Identify which cell holds the provided text, then report its [x, y] central coordinate. 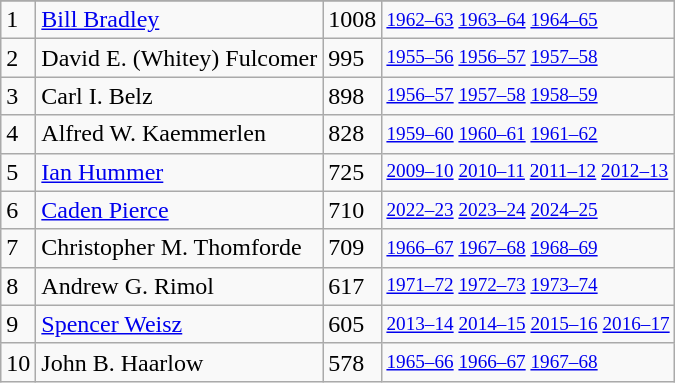
1965–66 1966–67 1967–68 [528, 362]
605 [352, 324]
1 [18, 20]
898 [352, 96]
John B. Haarlow [180, 362]
2013–14 2014–15 2015–16 2016–17 [528, 324]
Bill Bradley [180, 20]
617 [352, 286]
1966–67 1967–68 1968–69 [528, 248]
7 [18, 248]
710 [352, 210]
Alfred W. Kaemmerlen [180, 134]
Ian Hummer [180, 172]
Christopher M. Thomforde [180, 248]
5 [18, 172]
6 [18, 210]
3 [18, 96]
1959–60 1960–61 1961–62 [528, 134]
1955–56 1956–57 1957–58 [528, 58]
4 [18, 134]
995 [352, 58]
Spencer Weisz [180, 324]
9 [18, 324]
709 [352, 248]
725 [352, 172]
828 [352, 134]
Andrew G. Rimol [180, 286]
2022–23 2023–24 2024–25 [528, 210]
2009–10 2010–11 2011–12 2012–13 [528, 172]
Caden Pierce [180, 210]
2 [18, 58]
1008 [352, 20]
10 [18, 362]
David E. (Whitey) Fulcomer [180, 58]
1956–57 1957–58 1958–59 [528, 96]
578 [352, 362]
1971–72 1972–73 1973–74 [528, 286]
Carl I. Belz [180, 96]
8 [18, 286]
1962–63 1963–64 1964–65 [528, 20]
